Detect which cell encompasses the target text, then output its (x, y) center coordinate. 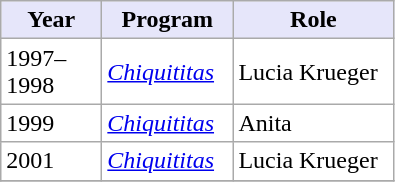
2001 (52, 161)
Year (52, 20)
1999 (52, 123)
1997–1998 (52, 72)
Anita (314, 123)
Role (314, 20)
Program (168, 20)
